From the cell containing the given text, extract its center point as [X, Y] coordinate. 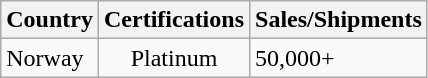
Sales/Shipments [339, 20]
Platinum [174, 58]
Norway [50, 58]
50,000+ [339, 58]
Country [50, 20]
Certifications [174, 20]
